Detect which cell encompasses the target text, then output its [X, Y] center coordinate. 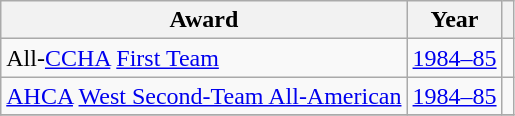
Year [454, 20]
Award [204, 20]
AHCA West Second-Team All-American [204, 96]
All-CCHA First Team [204, 58]
